Provide the [X, Y] coordinate of the cell's center where the given text is located.  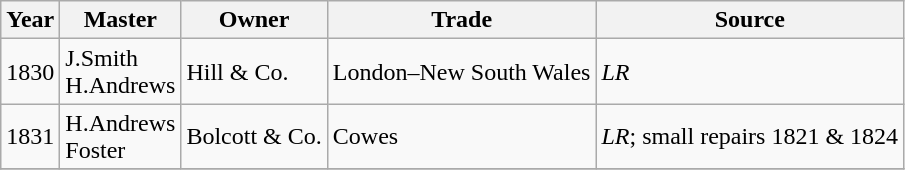
LR; small repairs 1821 & 1824 [750, 136]
LR [750, 72]
Trade [462, 20]
H.AndrewsFoster [120, 136]
J.SmithH.Andrews [120, 72]
Year [30, 20]
Bolcott & Co. [254, 136]
Master [120, 20]
Cowes [462, 136]
London–New South Wales [462, 72]
1830 [30, 72]
Owner [254, 20]
Source [750, 20]
Hill & Co. [254, 72]
1831 [30, 136]
